Find where the given text appears and provide that cell's center as (x, y) coordinate. 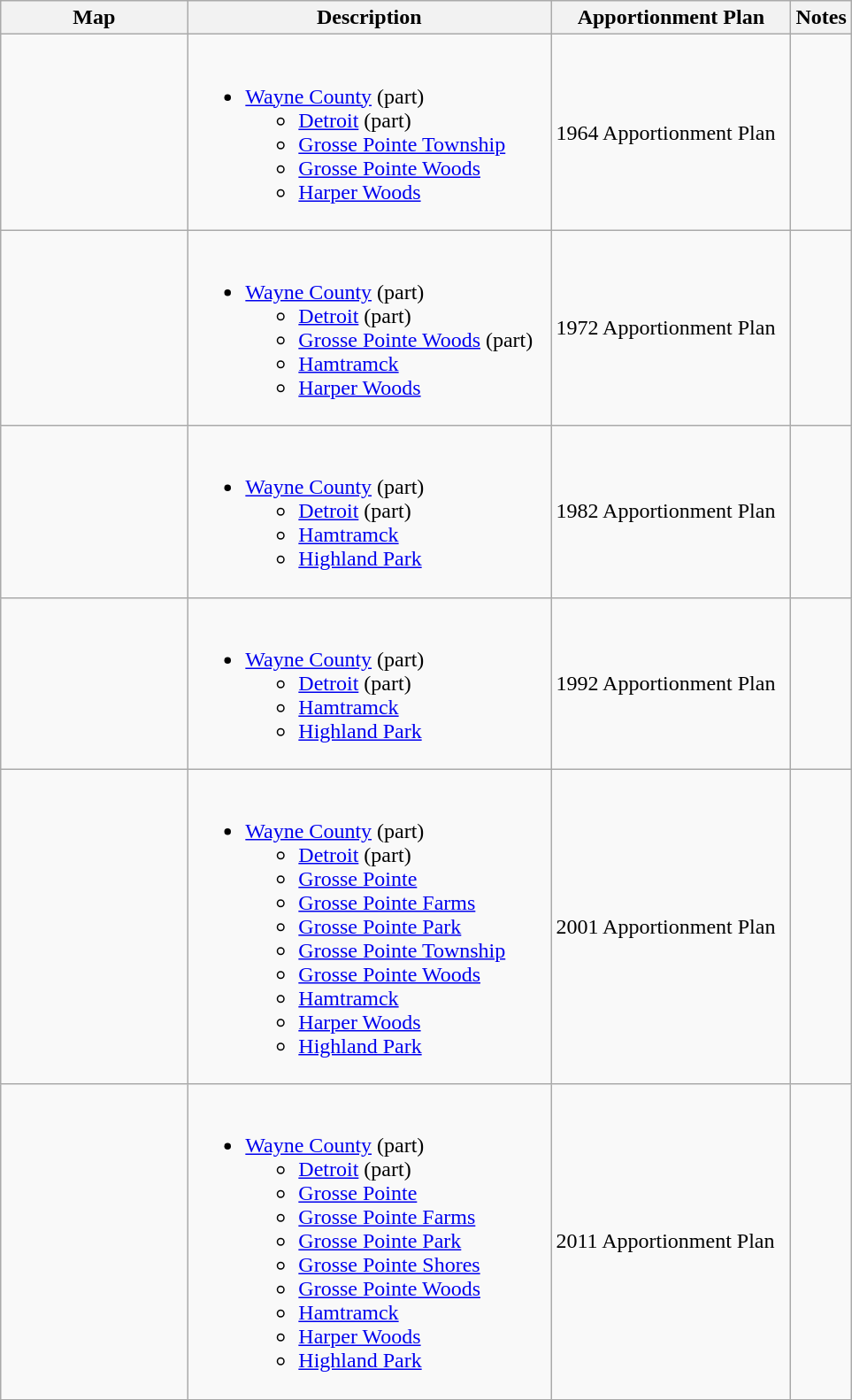
Apportionment Plan (671, 18)
2011 Apportionment Plan (671, 1242)
Notes (821, 18)
1992 Apportionment Plan (671, 683)
Description (370, 18)
1964 Apportionment Plan (671, 133)
1982 Apportionment Plan (671, 512)
Wayne County (part)Detroit (part)Grosse Pointe TownshipGrosse Pointe WoodsHarper Woods (370, 133)
1972 Apportionment Plan (671, 327)
2001 Apportionment Plan (671, 927)
Map (94, 18)
Wayne County (part)Detroit (part)Grosse Pointe Woods (part)HamtramckHarper Woods (370, 327)
